Search for the cell housing the specified text and yield its (x, y) center coordinate. 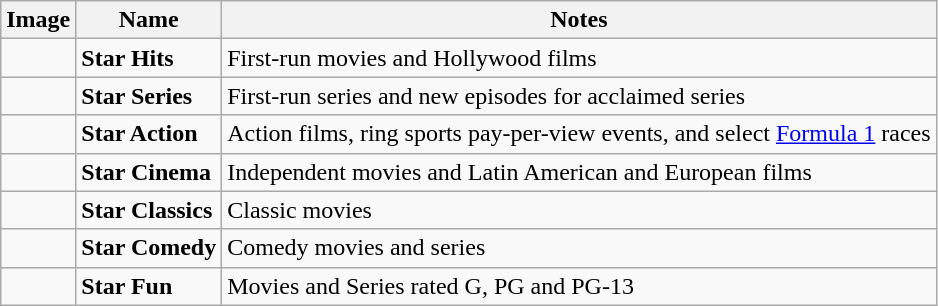
Notes (579, 20)
Star Comedy (149, 248)
Star Fun (149, 286)
Name (149, 20)
Star Cinema (149, 172)
Star Hits (149, 58)
First-run series and new episodes for acclaimed series (579, 96)
Movies and Series rated G, PG and PG-13 (579, 286)
Action films, ring sports pay-per-view events, and select Formula 1 races (579, 134)
First-run movies and Hollywood films (579, 58)
Image (38, 20)
Comedy movies and series (579, 248)
Star Series (149, 96)
Independent movies and Latin American and European films (579, 172)
Star Action (149, 134)
Star Classics (149, 210)
Classic movies (579, 210)
